Search for the cell housing the specified text and yield its [x, y] center coordinate. 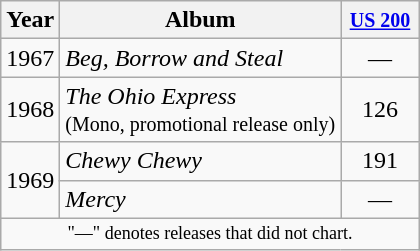
1968 [30, 110]
Mercy [200, 199]
126 [380, 110]
1967 [30, 58]
1969 [30, 180]
191 [380, 161]
The Ohio Express (Mono, promotional release only) [200, 110]
Beg, Borrow and Steal [200, 58]
"—" denotes releases that did not chart. [210, 234]
Year [30, 20]
US 200 [380, 20]
Album [200, 20]
Chewy Chewy [200, 161]
